Return the [X, Y] coordinate for the center point of the cell that contains the specified text.  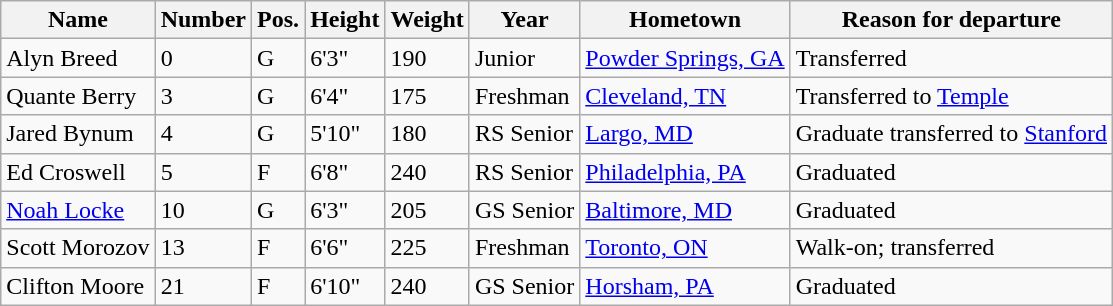
205 [427, 210]
Name [78, 20]
Baltimore, MD [685, 210]
Alyn Breed [78, 58]
Powder Springs, GA [685, 58]
Pos. [278, 20]
Number [203, 20]
Ed Croswell [78, 172]
225 [427, 248]
Toronto, ON [685, 248]
Transferred [951, 58]
Jared Bynum [78, 134]
Height [345, 20]
3 [203, 96]
190 [427, 58]
Noah Locke [78, 210]
180 [427, 134]
175 [427, 96]
Scott Morozov [78, 248]
5'10" [345, 134]
Horsham, PA [685, 286]
5 [203, 172]
13 [203, 248]
Weight [427, 20]
Graduate transferred to Stanford [951, 134]
6'10" [345, 286]
Transferred to Temple [951, 96]
0 [203, 58]
Reason for departure [951, 20]
21 [203, 286]
Walk-on; transferred [951, 248]
Year [524, 20]
10 [203, 210]
6'8" [345, 172]
Hometown [685, 20]
Cleveland, TN [685, 96]
Largo, MD [685, 134]
Clifton Moore [78, 286]
4 [203, 134]
Quante Berry [78, 96]
Philadelphia, PA [685, 172]
6'6" [345, 248]
6'4" [345, 96]
Junior [524, 58]
